Locate the cell with the specified text and output its [X, Y] center coordinate. 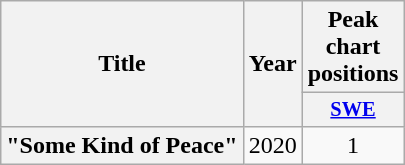
Title [122, 64]
Peak chart positions [353, 47]
1 [353, 145]
Year [272, 64]
2020 [272, 145]
"Some Kind of Peace" [122, 145]
SWE [353, 110]
